Output the (x, y) coordinate of the center of the cell containing the given text.  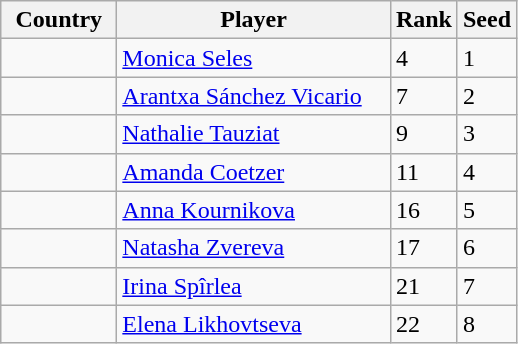
Nathalie Tauziat (254, 134)
6 (486, 248)
11 (424, 172)
22 (424, 324)
16 (424, 210)
9 (424, 134)
Amanda Coetzer (254, 172)
Anna Kournikova (254, 210)
5 (486, 210)
8 (486, 324)
2 (486, 96)
Arantxa Sánchez Vicario (254, 96)
Rank (424, 20)
Elena Likhovtseva (254, 324)
Natasha Zvereva (254, 248)
21 (424, 286)
3 (486, 134)
Seed (486, 20)
Monica Seles (254, 58)
17 (424, 248)
1 (486, 58)
Player (254, 20)
Country (59, 20)
Irina Spîrlea (254, 286)
